Locate the cell with the specified text and output its (x, y) center coordinate. 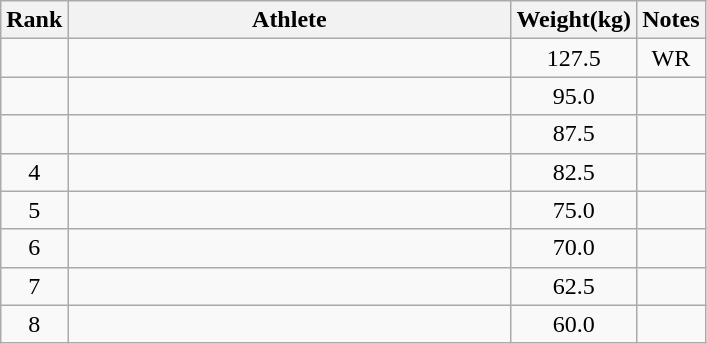
Rank (34, 20)
87.5 (574, 134)
4 (34, 172)
5 (34, 210)
6 (34, 248)
Notes (671, 20)
Weight(kg) (574, 20)
95.0 (574, 96)
62.5 (574, 286)
WR (671, 58)
127.5 (574, 58)
60.0 (574, 324)
7 (34, 286)
75.0 (574, 210)
8 (34, 324)
Athlete (290, 20)
70.0 (574, 248)
82.5 (574, 172)
